Scan for the cell matching the given text and deliver its (X, Y) coordinate at center. 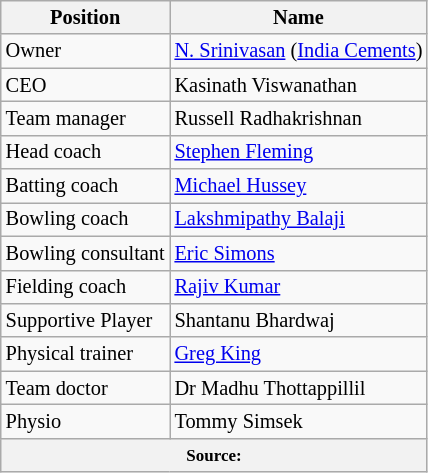
Owner (86, 51)
Fielding coach (86, 287)
Rajiv Kumar (299, 287)
N. Srinivasan (India Cements) (299, 51)
Batting coach (86, 186)
Bowling consultant (86, 253)
Head coach (86, 152)
Shantanu Bhardwaj (299, 320)
Source: (214, 455)
Russell Radhakrishnan (299, 118)
Lakshmipathy Balaji (299, 219)
Stephen Fleming (299, 152)
Name (299, 17)
Michael Hussey (299, 186)
Kasinath Viswanathan (299, 85)
Position (86, 17)
CEO (86, 85)
Team manager (86, 118)
Team doctor (86, 388)
Supportive Player (86, 320)
Bowling coach (86, 219)
Greg King (299, 354)
Physical trainer (86, 354)
Dr Madhu Thottappillil (299, 388)
Tommy Simsek (299, 421)
Physio (86, 421)
Eric Simons (299, 253)
